From the cell containing the given text, extract its center point as (x, y) coordinate. 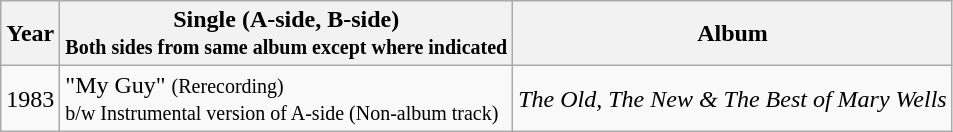
The Old, The New & The Best of Mary Wells (733, 98)
1983 (30, 98)
Year (30, 34)
Single (A-side, B-side)Both sides from same album except where indicated (286, 34)
Album (733, 34)
"My Guy" (Rerecording)b/w Instrumental version of A-side (Non-album track) (286, 98)
